Search for the cell housing the specified text and yield its (x, y) center coordinate. 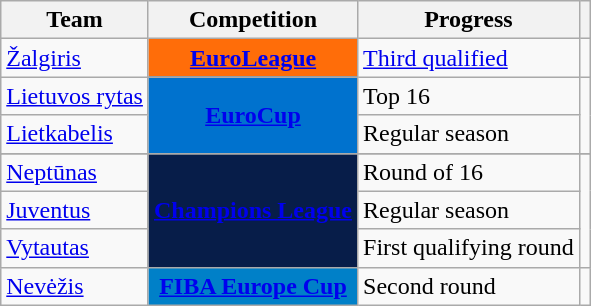
Third qualified (469, 58)
EuroCup (252, 115)
Lietuvos rytas (75, 96)
Juventus (75, 210)
Top 16 (469, 96)
EuroLeague (252, 58)
Team (75, 20)
Nevėžis (75, 286)
Vytautas (75, 248)
Round of 16 (469, 172)
Progress (469, 20)
Champions League (252, 210)
Lietkabelis (75, 134)
Second round (469, 286)
FIBA Europe Cup (252, 286)
Neptūnas (75, 172)
First qualifying round (469, 248)
Žalgiris (75, 58)
Competition (252, 20)
